Pinpoint the cell where the given text exists, returning its [X, Y] midpoint coordinate. 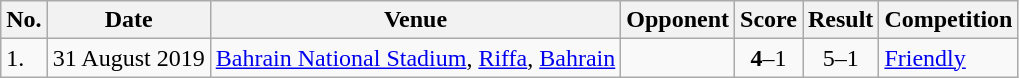
Bahrain National Stadium, Riffa, Bahrain [416, 58]
5–1 [840, 58]
Score [769, 20]
Result [840, 20]
Competition [948, 20]
1. [24, 58]
Friendly [948, 58]
No. [24, 20]
Opponent [678, 20]
4–1 [769, 58]
Date [128, 20]
31 August 2019 [128, 58]
Venue [416, 20]
